Return the (X, Y) coordinate for the center point of the cell that contains the specified text.  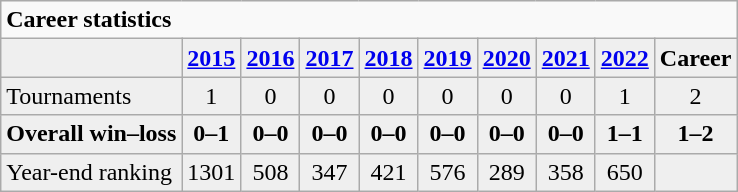
2018 (388, 58)
289 (506, 172)
508 (270, 172)
Overall win–loss (92, 134)
1301 (212, 172)
650 (624, 172)
2 (696, 96)
347 (330, 172)
2022 (624, 58)
Career statistics (369, 20)
2021 (566, 58)
358 (566, 172)
Career (696, 58)
2016 (270, 58)
2017 (330, 58)
576 (448, 172)
1–1 (624, 134)
Tournaments (92, 96)
Year-end ranking (92, 172)
2015 (212, 58)
421 (388, 172)
0–1 (212, 134)
2020 (506, 58)
2019 (448, 58)
1–2 (696, 134)
